Find where the given text appears and provide that cell's center as (x, y) coordinate. 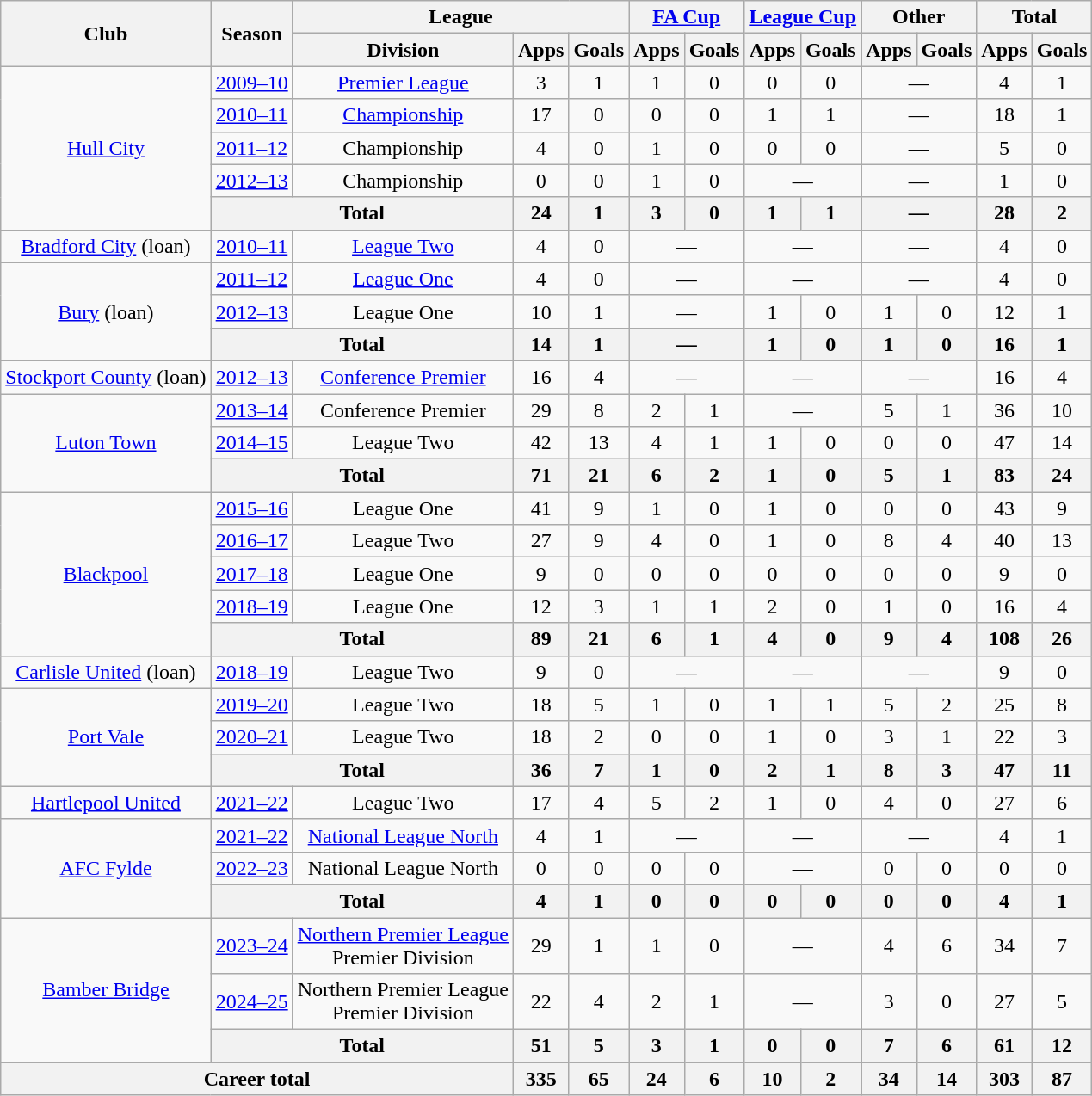
83 (1004, 476)
Club (106, 34)
2024–25 (251, 1001)
2013–14 (251, 410)
40 (1004, 541)
108 (1004, 639)
42 (540, 443)
League Cup (803, 17)
28 (1004, 213)
Hartlepool United (106, 803)
Division (403, 50)
2020–21 (251, 737)
Premier League (403, 83)
Carlisle United (loan) (106, 672)
2017–18 (251, 574)
Blackpool (106, 574)
11 (1062, 770)
25 (1004, 705)
Stockport County (loan) (106, 377)
51 (540, 1046)
Season (251, 34)
Bury (loan) (106, 311)
FA Cup (687, 17)
335 (540, 1079)
Other (919, 17)
2023–24 (251, 945)
26 (1062, 639)
2009–10 (251, 83)
89 (540, 639)
Hull City (106, 148)
2015–16 (251, 508)
61 (1004, 1046)
87 (1062, 1079)
41 (540, 508)
AFC Fylde (106, 868)
League (460, 17)
71 (540, 476)
Bradford City (loan) (106, 246)
2022–23 (251, 868)
Bamber Bridge (106, 989)
2014–15 (251, 443)
Port Vale (106, 737)
65 (599, 1079)
2019–20 (251, 705)
Career total (257, 1079)
2016–17 (251, 541)
43 (1004, 508)
303 (1004, 1079)
Luton Town (106, 443)
